For the text-containing cell, return its midpoint in [x, y] coordinate format. 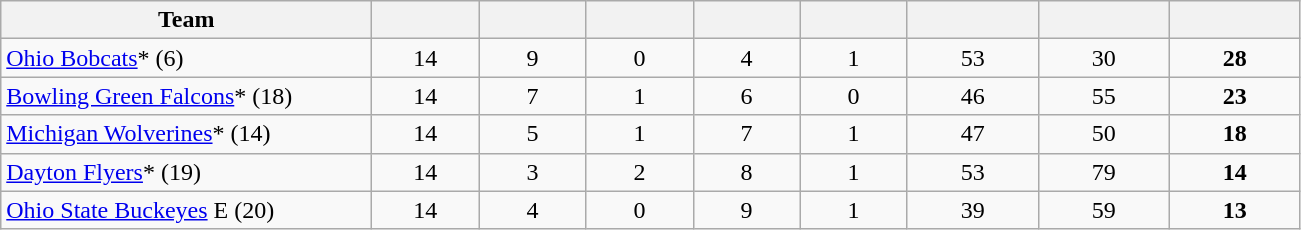
50 [1104, 134]
Michigan Wolverines* (14) [186, 134]
5 [532, 134]
2 [640, 172]
8 [746, 172]
Bowling Green Falcons* (18) [186, 96]
30 [1104, 58]
23 [1234, 96]
13 [1234, 210]
6 [746, 96]
Ohio Bobcats* (6) [186, 58]
3 [532, 172]
18 [1234, 134]
Ohio State Buckeyes E (20) [186, 210]
47 [972, 134]
55 [1104, 96]
28 [1234, 58]
39 [972, 210]
Team [186, 20]
59 [1104, 210]
46 [972, 96]
79 [1104, 172]
Dayton Flyers* (19) [186, 172]
